Detect which cell encompasses the target text, then output its (x, y) center coordinate. 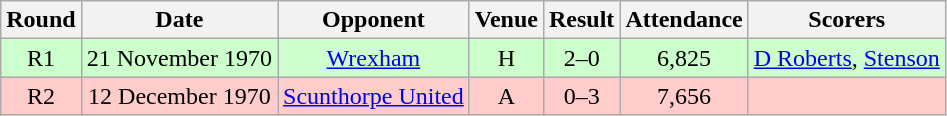
Date (179, 20)
12 December 1970 (179, 96)
Result (581, 20)
A (506, 96)
Venue (506, 20)
Round (41, 20)
Opponent (374, 20)
Scunthorpe United (374, 96)
21 November 1970 (179, 58)
7,656 (684, 96)
R2 (41, 96)
D Roberts, Stenson (846, 58)
Attendance (684, 20)
H (506, 58)
R1 (41, 58)
0–3 (581, 96)
Scorers (846, 20)
6,825 (684, 58)
Wrexham (374, 58)
2–0 (581, 58)
